Determine the [X, Y] coordinate at the center of the cell enclosing the given text.  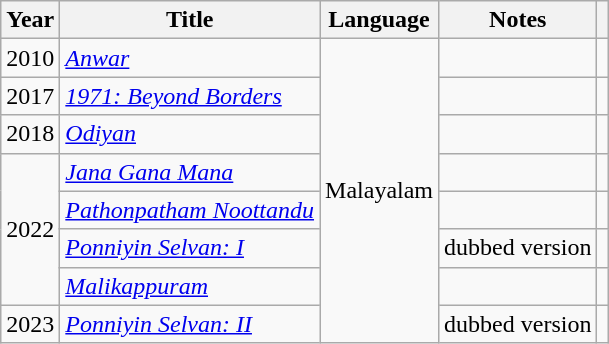
2018 [30, 134]
2022 [30, 229]
Language [380, 20]
Year [30, 20]
Malikappuram [190, 286]
2010 [30, 58]
Malayalam [380, 191]
Pathonpatham Noottandu [190, 210]
1971: Beyond Borders [190, 96]
Title [190, 20]
Jana Gana Mana [190, 172]
Notes [518, 20]
Ponniyin Selvan: I [190, 248]
Ponniyin Selvan: II [190, 324]
2017 [30, 96]
Anwar [190, 58]
Odiyan [190, 134]
2023 [30, 324]
